Detect which cell encompasses the target text, then output its (X, Y) center coordinate. 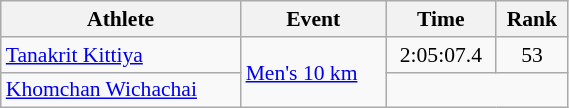
Athlete (121, 19)
Tanakrit Kittiya (121, 55)
Khomchan Wichachai (121, 90)
Event (314, 19)
Rank (532, 19)
2:05:07.4 (441, 55)
53 (532, 55)
Men's 10 km (314, 72)
Time (441, 19)
